Provide the [X, Y] coordinate of the cell's center where the given text is located.  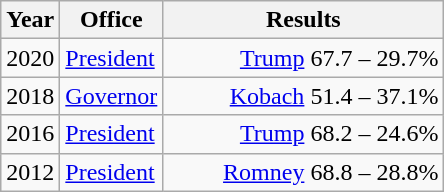
Year [30, 20]
2020 [30, 58]
Romney 68.8 – 28.8% [304, 172]
Results [304, 20]
2018 [30, 96]
Trump 68.2 – 24.6% [304, 134]
Office [112, 20]
Governor [112, 96]
2016 [30, 134]
2012 [30, 172]
Kobach 51.4 – 37.1% [304, 96]
Trump 67.7 – 29.7% [304, 58]
